From the cell containing the given text, extract its center point as (X, Y) coordinate. 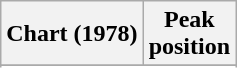
Chart (1978) (72, 34)
Peakposition (189, 34)
